From the cell containing the given text, extract its center point as [x, y] coordinate. 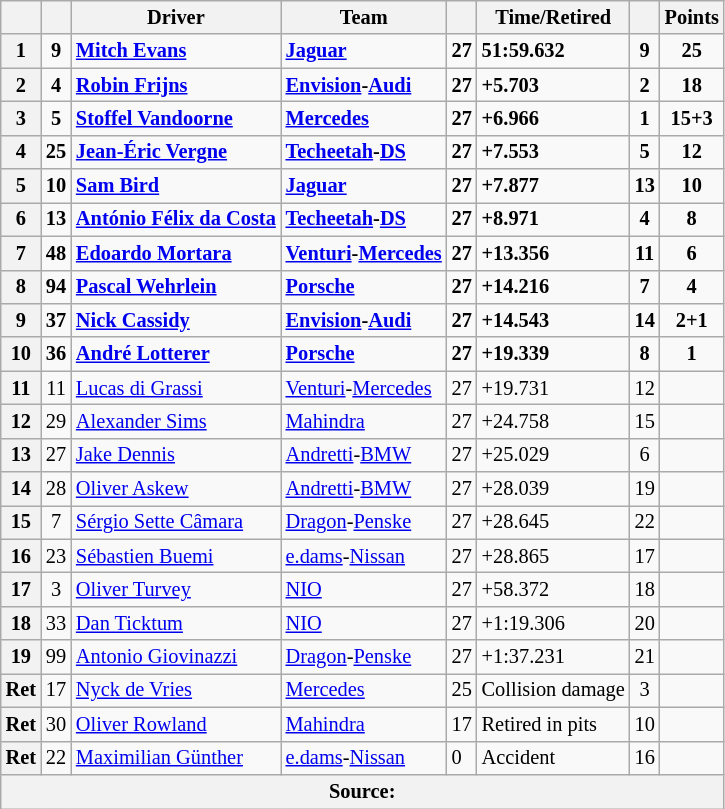
30 [56, 724]
Sam Bird [176, 186]
+19.731 [554, 388]
0 [462, 758]
28 [56, 489]
Oliver Rowland [176, 724]
Source: [362, 791]
+6.966 [554, 118]
23 [56, 556]
Retired in pits [554, 724]
+7.553 [554, 152]
Nyck de Vries [176, 690]
21 [645, 657]
+13.356 [554, 253]
+58.372 [554, 589]
Nick Cassidy [176, 320]
Maximilian Günther [176, 758]
37 [56, 320]
André Lotterer [176, 354]
Time/Retired [554, 17]
Jake Dennis [176, 455]
+24.758 [554, 421]
+14.216 [554, 287]
Sérgio Sette Câmara [176, 522]
+25.029 [554, 455]
2+1 [692, 320]
36 [56, 354]
Accident [554, 758]
Oliver Turvey [176, 589]
Pascal Wehrlein [176, 287]
48 [56, 253]
+28.865 [554, 556]
Dan Ticktum [176, 623]
+28.039 [554, 489]
Alexander Sims [176, 421]
29 [56, 421]
+5.703 [554, 85]
Lucas di Grassi [176, 388]
Stoffel Vandoorne [176, 118]
99 [56, 657]
94 [56, 287]
+14.543 [554, 320]
Collision damage [554, 690]
33 [56, 623]
+7.877 [554, 186]
Sébastien Buemi [176, 556]
Robin Frijns [176, 85]
Oliver Askew [176, 489]
Jean-Éric Vergne [176, 152]
Team [364, 17]
+19.339 [554, 354]
Driver [176, 17]
Points [692, 17]
+1:19.306 [554, 623]
Edoardo Mortara [176, 253]
Mitch Evans [176, 51]
António Félix da Costa [176, 219]
51:59.632 [554, 51]
+8.971 [554, 219]
+1:37.231 [554, 657]
20 [645, 623]
Antonio Giovinazzi [176, 657]
15+3 [692, 118]
+28.645 [554, 522]
